Pinpoint the cell where the given text exists, returning its (X, Y) midpoint coordinate. 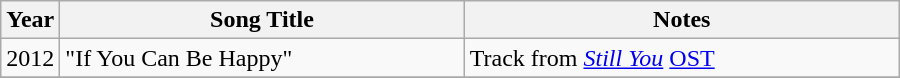
Song Title (262, 20)
Track from Still You OST (682, 58)
Notes (682, 20)
"If You Can Be Happy" (262, 58)
Year (30, 20)
2012 (30, 58)
